Scan for the cell matching the given text and deliver its (X, Y) coordinate at center. 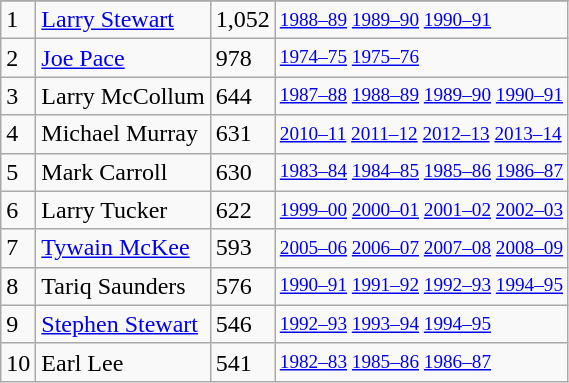
Mark Carroll (123, 172)
1999–00 2000–01 2001–02 2002–03 (421, 210)
1983–84 1984–85 1985–86 1986–87 (421, 172)
1992–93 1993–94 1994–95 (421, 324)
4 (18, 134)
1982–83 1985–86 1986–87 (421, 362)
Joe Pace (123, 58)
644 (242, 96)
5 (18, 172)
10 (18, 362)
1974–75 1975–76 (421, 58)
631 (242, 134)
978 (242, 58)
9 (18, 324)
630 (242, 172)
622 (242, 210)
546 (242, 324)
Tywain McKee (123, 248)
Larry McCollum (123, 96)
Michael Murray (123, 134)
7 (18, 248)
1990–91 1991–92 1992–93 1994–95 (421, 286)
576 (242, 286)
2010–11 2011–12 2012–13 2013–14 (421, 134)
Larry Stewart (123, 20)
1,052 (242, 20)
3 (18, 96)
593 (242, 248)
541 (242, 362)
Larry Tucker (123, 210)
1987–88 1988–89 1989–90 1990–91 (421, 96)
1988–89 1989–90 1990–91 (421, 20)
8 (18, 286)
2005–06 2006–07 2007–08 2008–09 (421, 248)
6 (18, 210)
Tariq Saunders (123, 286)
Stephen Stewart (123, 324)
1 (18, 20)
Earl Lee (123, 362)
2 (18, 58)
